Capture the cell that displays the provided text and extract its [x, y] central coordinate. 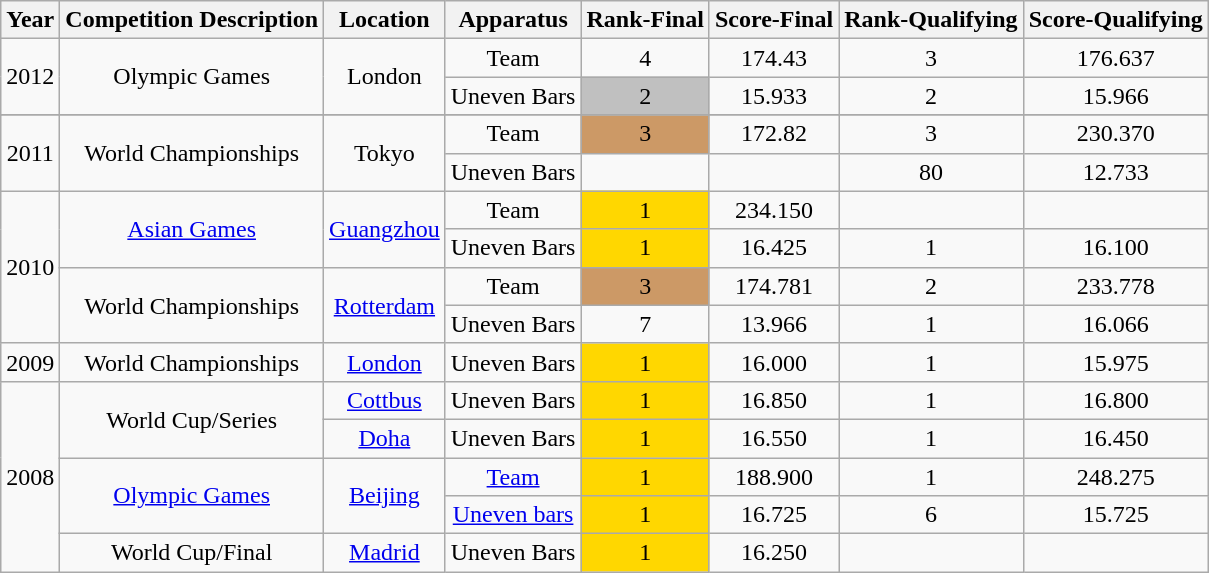
World Cup/Final [192, 553]
World Cup/Series [192, 419]
Rotterdam [385, 305]
234.150 [774, 210]
Uneven bars [513, 515]
13.966 [774, 324]
Score-Final [774, 20]
80 [931, 172]
15.933 [774, 96]
16.800 [1116, 400]
15.966 [1116, 96]
16.250 [774, 553]
16.850 [774, 400]
Asian Games [192, 229]
16.725 [774, 515]
12.733 [1116, 172]
2009 [30, 362]
2011 [30, 153]
Cottbus [385, 400]
16.100 [1116, 248]
16.000 [774, 362]
4 [645, 58]
16.066 [1116, 324]
15.975 [1116, 362]
2010 [30, 267]
16.450 [1116, 438]
2008 [30, 476]
7 [645, 324]
Score-Qualifying [1116, 20]
233.778 [1116, 286]
16.550 [774, 438]
Tokyo [385, 153]
Location [385, 20]
15.725 [1116, 515]
Doha [385, 438]
248.275 [1116, 477]
188.900 [774, 477]
230.370 [1116, 134]
Competition Description [192, 20]
174.781 [774, 286]
16.425 [774, 248]
2012 [30, 77]
Rank-Final [645, 20]
Apparatus [513, 20]
Year [30, 20]
Rank-Qualifying [931, 20]
172.82 [774, 134]
Beijing [385, 496]
Madrid [385, 553]
6 [931, 515]
174.43 [774, 58]
Guangzhou [385, 229]
176.637 [1116, 58]
